Extract the [x, y] coordinate from the center of the cell holding the provided text.  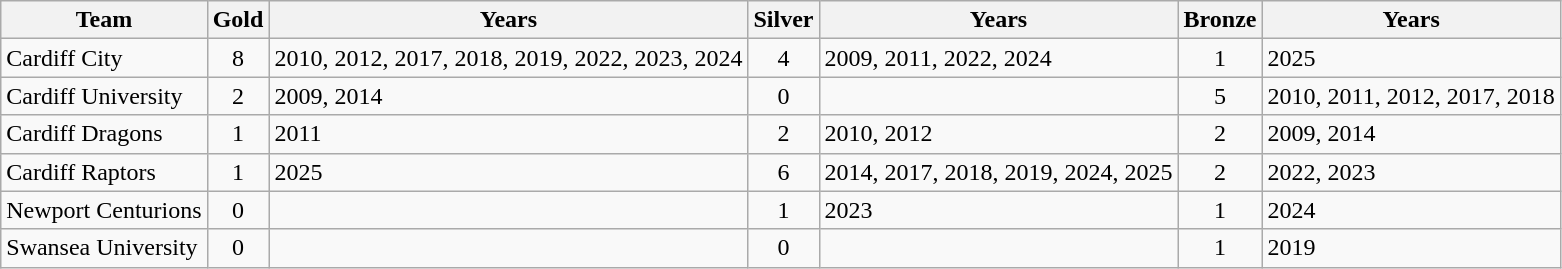
2010, 2012 [998, 134]
Cardiff Dragons [104, 134]
2009, 2011, 2022, 2024 [998, 58]
Team [104, 20]
4 [784, 58]
2023 [998, 210]
2010, 2011, 2012, 2017, 2018 [1411, 96]
8 [238, 58]
2024 [1411, 210]
2010, 2012, 2017, 2018, 2019, 2022, 2023, 2024 [508, 58]
Cardiff University [104, 96]
2022, 2023 [1411, 172]
2014, 2017, 2018, 2019, 2024, 2025 [998, 172]
Swansea University [104, 248]
6 [784, 172]
Silver [784, 20]
Cardiff Raptors [104, 172]
Bronze [1220, 20]
2019 [1411, 248]
Newport Centurions [104, 210]
Gold [238, 20]
2011 [508, 134]
5 [1220, 96]
Cardiff City [104, 58]
